For the text-containing cell, return its midpoint in (X, Y) coordinate format. 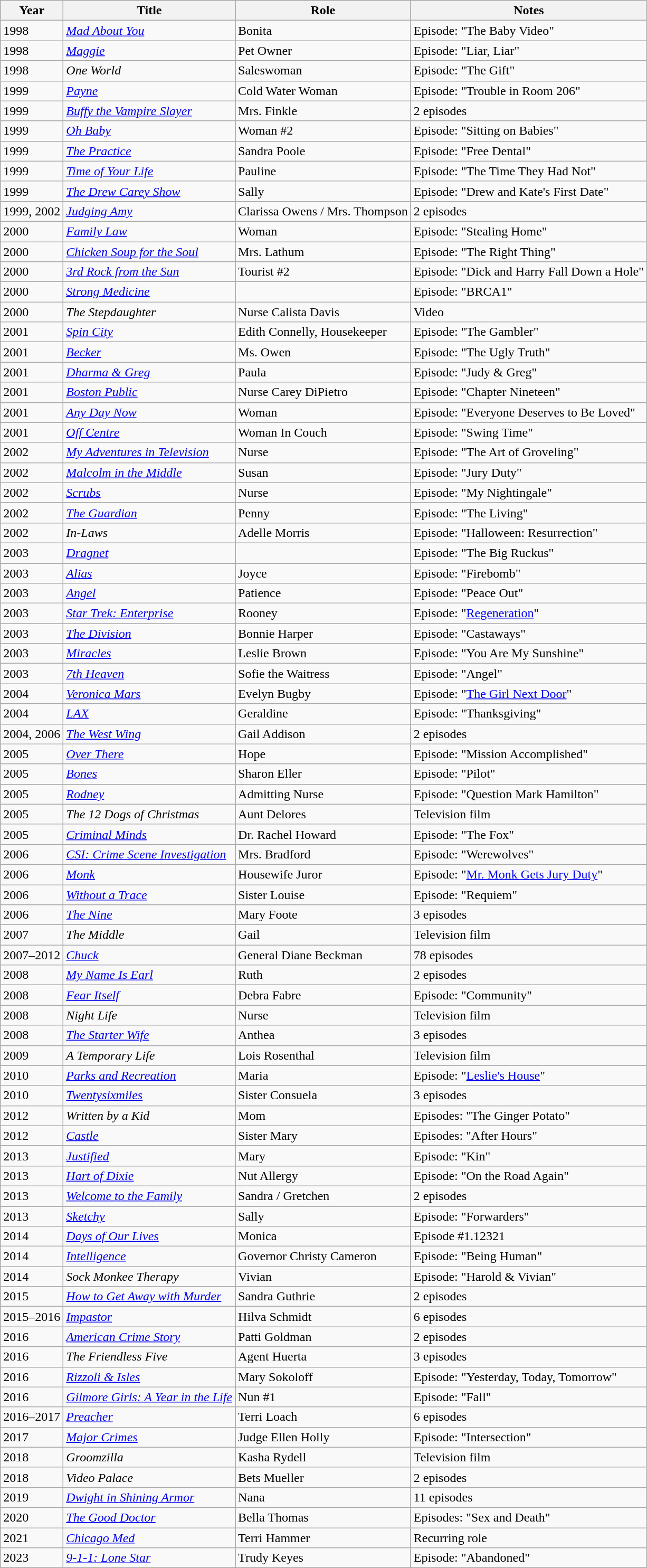
Bets Mueller (323, 1477)
Episode: "Angel" (529, 674)
2015–2016 (32, 1317)
Welcome to the Family (149, 1196)
Dr. Rachel Howard (323, 834)
Episode: "The Right Thing" (529, 252)
Episode: "Jury Duty" (529, 473)
Episode: "The Art of Groveling" (529, 452)
Patti Goldman (323, 1337)
The 12 Dogs of Christmas (149, 814)
2015 (32, 1297)
Agent Huerta (323, 1357)
Bella Thomas (323, 1517)
Becker (149, 352)
Episode: "Swing Time" (529, 432)
Hope (323, 754)
Sharon Eller (323, 774)
Geraldine (323, 714)
Episode: "The Fox" (529, 834)
Episode: "The Baby Video" (529, 31)
Rizzoli & Isles (149, 1377)
Woman In Couch (323, 432)
Episode: "Regeneration" (529, 613)
Lois Rosenthal (323, 1055)
Episode: "Liar, Liar" (529, 51)
Oh Baby (149, 131)
Alias (149, 573)
Sister Consuela (323, 1095)
Star Trek: Enterprise (149, 613)
Episode: "The Ugly Truth" (529, 352)
Mrs. Finkle (323, 111)
2019 (32, 1497)
2016–2017 (32, 1417)
Trudy Keyes (323, 1558)
Criminal Minds (149, 834)
Nana (323, 1497)
Justified (149, 1156)
Family Law (149, 231)
Major Crimes (149, 1437)
Adelle Morris (323, 533)
Ruth (323, 975)
Ms. Owen (323, 352)
Intelligence (149, 1257)
Gail (323, 935)
Terri Loach (323, 1417)
2020 (32, 1517)
Bonita (323, 31)
Episodes: "Sex and Death" (529, 1517)
7th Heaven (149, 674)
Episode: "You Are My Sunshine" (529, 654)
Nut Allergy (323, 1176)
Mrs. Bradford (323, 854)
The Practice (149, 151)
Episode: "Community" (529, 995)
A Temporary Life (149, 1055)
Night Life (149, 1015)
Sock Monkee Therapy (149, 1277)
Sandra Poole (323, 151)
Episode: "The Girl Next Door" (529, 694)
Episode: "Thanksgiving" (529, 714)
In-Laws (149, 533)
Written by a Kid (149, 1116)
Any Day Now (149, 412)
Maria (323, 1075)
Gilmore Girls: A Year in the Life (149, 1397)
The Guardian (149, 513)
Hilva Schmidt (323, 1317)
Spin City (149, 332)
Mom (323, 1116)
American Crime Story (149, 1337)
Saleswoman (323, 71)
Episode: "On the Road Again" (529, 1176)
Evelyn Bugby (323, 694)
Episode: "Mission Accomplished" (529, 754)
The West Wing (149, 734)
Castle (149, 1136)
Rooney (323, 613)
Cold Water Woman (323, 91)
Episode: "Drew and Kate's First Date" (529, 191)
Episode: "The Big Ruckus" (529, 553)
Episode: "Fall" (529, 1397)
Without a Trace (149, 895)
The Nine (149, 915)
Role (323, 11)
Episode: "Mr. Monk Gets Jury Duty" (529, 874)
Episode: "Peace Out" (529, 593)
Strong Medicine (149, 292)
Kasha Rydell (323, 1457)
Episode: "Intersection" (529, 1437)
Recurring role (529, 1538)
Episode: "The Living" (529, 513)
Sister Louise (323, 895)
Episode: "Forwarders" (529, 1216)
Joyce (323, 573)
Buffy the Vampire Slayer (149, 111)
Bonnie Harper (323, 634)
Mary (323, 1156)
Bones (149, 774)
Video (529, 312)
Episode: "Sitting on Babies" (529, 131)
2023 (32, 1558)
Monk (149, 874)
The Division (149, 634)
Sketchy (149, 1216)
Title (149, 11)
Sofie the Waitress (323, 674)
Tourist #2 (323, 272)
Episode: "Pilot" (529, 774)
The Stepdaughter (149, 312)
Sandra Guthrie (323, 1297)
2004, 2006 (32, 734)
Twentysixmiles (149, 1095)
1999, 2002 (32, 211)
One World (149, 71)
Debra Fabre (323, 995)
Episodes: "After Hours" (529, 1136)
Judging Amy (149, 211)
2007 (32, 935)
Payne (149, 91)
Nurse Carey DiPietro (323, 392)
Episode: "Trouble in Room 206" (529, 91)
Dharma & Greg (149, 372)
How to Get Away with Murder (149, 1297)
The Drew Carey Show (149, 191)
Paula (323, 372)
Angel (149, 593)
Boston Public (149, 392)
Hart of Dixie (149, 1176)
2021 (32, 1538)
Episode: "Free Dental" (529, 151)
Episode: "Yesterday, Today, Tomorrow" (529, 1377)
Video Palace (149, 1477)
Episode: "Judy & Greg" (529, 372)
Episode: "Castaways" (529, 634)
The Friendless Five (149, 1357)
Episode: "Kin" (529, 1156)
Admitting Nurse (323, 794)
My Adventures in Television (149, 452)
Chicago Med (149, 1538)
Year (32, 11)
Judge Ellen Holly (323, 1437)
Notes (529, 11)
General Diane Beckman (323, 955)
Pet Owner (323, 51)
Nun #1 (323, 1397)
Nurse Calista Davis (323, 312)
Episode: "The Gambler" (529, 332)
Rodney (149, 794)
LAX (149, 714)
78 episodes (529, 955)
Veronica Mars (149, 694)
Mary Sokoloff (323, 1377)
The Starter Wife (149, 1035)
Leslie Brown (323, 654)
Episode: "The Time They Had Not" (529, 171)
Woman #2 (323, 131)
Dragnet (149, 553)
My Name Is Earl (149, 975)
Episode: "The Gift" (529, 71)
2017 (32, 1437)
Episode: "Stealing Home" (529, 231)
Clarissa Owens / Mrs. Thompson (323, 211)
Governor Christy Cameron (323, 1257)
2009 (32, 1055)
Fear Itself (149, 995)
The Middle (149, 935)
Episode: "Being Human" (529, 1257)
Episode: "Question Mark Hamilton" (529, 794)
Episode: "My Nightingale" (529, 493)
Over There (149, 754)
Pauline (323, 171)
Episode: "Everyone Deserves to Be Loved" (529, 412)
Maggie (149, 51)
The Good Doctor (149, 1517)
Time of Your Life (149, 171)
Off Centre (149, 432)
Patience (323, 593)
Preacher (149, 1417)
Mrs. Lathum (323, 252)
Episode: "Halloween: Resurrection" (529, 533)
9-1-1: Lone Star (149, 1558)
Anthea (323, 1035)
Mad About You (149, 31)
Vivian (323, 1277)
Housewife Juror (323, 874)
2007–2012 (32, 955)
Penny (323, 513)
11 episodes (529, 1497)
Groomzilla (149, 1457)
Episode: "Firebomb" (529, 573)
Chuck (149, 955)
Monica (323, 1236)
Episode: "Leslie's House" (529, 1075)
Chicken Soup for the Soul (149, 252)
CSI: Crime Scene Investigation (149, 854)
Edith Connelly, Housekeeper (323, 332)
Parks and Recreation (149, 1075)
Sister Mary (323, 1136)
Miracles (149, 654)
Episode #1.12321 (529, 1236)
Scrubs (149, 493)
Episode: "Werewolves" (529, 854)
Days of Our Lives (149, 1236)
Sandra / Gretchen (323, 1196)
Episode: "Dick and Harry Fall Down a Hole" (529, 272)
Episode: "BRCA1" (529, 292)
Episode: "Abandoned" (529, 1558)
Susan (323, 473)
Malcolm in the Middle (149, 473)
Episode: "Chapter Nineteen" (529, 392)
Gail Addison (323, 734)
Terri Hammer (323, 1538)
Impastor (149, 1317)
Aunt Delores (323, 814)
Mary Foote (323, 915)
3rd Rock from the Sun (149, 272)
Dwight in Shining Armor (149, 1497)
Episode: "Requiem" (529, 895)
Episode: "Harold & Vivian" (529, 1277)
Episodes: "The Ginger Potato" (529, 1116)
